Scan for the cell matching the given text and deliver its (x, y) coordinate at center. 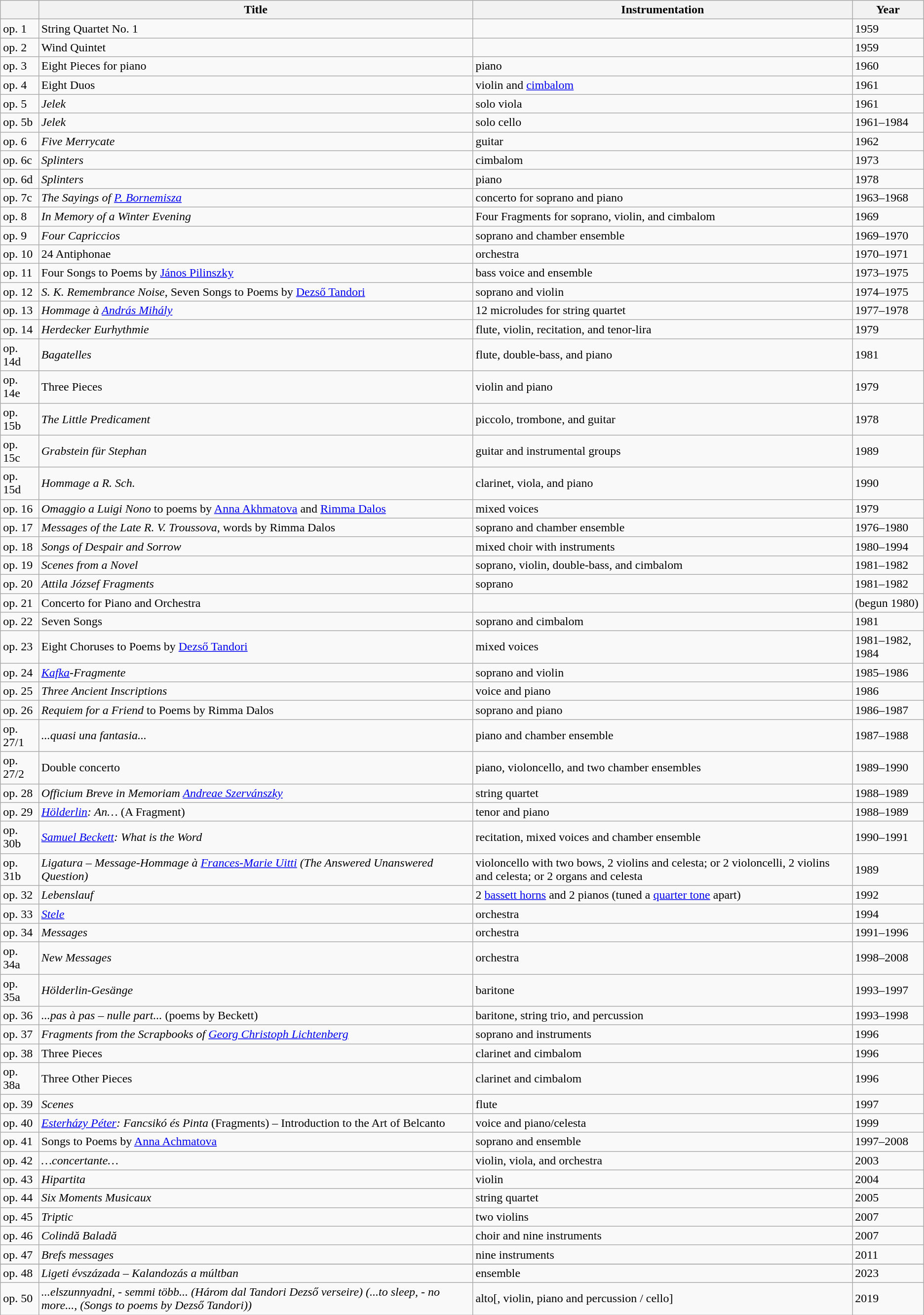
op. 5 (20, 104)
Brefs messages (256, 1254)
voice and piano/celesta (662, 1123)
1993–1998 (888, 1016)
Songs of Despair and Sorrow (256, 546)
op. 33 (20, 914)
op. 48 (20, 1273)
op. 7c (20, 198)
Hommage à András Mihály (256, 311)
op. 2 (20, 47)
Stele (256, 914)
clarinet, viola, and piano (662, 483)
Ligeti évszázada – Kalandozás a múltban (256, 1273)
Title (256, 10)
op. 20 (20, 584)
S. K. Remembrance Noise, Seven Songs to Poems by Dezső Tandori (256, 292)
Year (888, 10)
1977–1978 (888, 311)
2011 (888, 1254)
(begun 1980) (888, 603)
op. 13 (20, 311)
Double concerto (256, 767)
...elszunnyadni, - semmi több... (Három dal Tandori Dezső verseire) (...to sleep, - no more..., (Songs to poems by Dezső Tandori)) (256, 1299)
op. 31b (20, 869)
solo viola (662, 104)
1998–2008 (888, 958)
1960 (888, 66)
Grabstein für Stephan (256, 451)
op. 34a (20, 958)
op. 6c (20, 160)
1991–1996 (888, 932)
1973–1975 (888, 273)
op. 18 (20, 546)
1993–1997 (888, 990)
op. 6d (20, 179)
two violins (662, 1217)
op. 12 (20, 292)
1980–1994 (888, 546)
2023 (888, 1273)
Esterházy Péter: Fancsikó és Pinta (Fragments) – Introduction to the Art of Belcanto (256, 1123)
voice and piano (662, 691)
op. 32 (20, 895)
Scenes (256, 1104)
Concerto for Piano and Orchestra (256, 603)
op. 15d (20, 483)
soprano and cimbalom (662, 622)
Eight Duos (256, 85)
soprano (662, 584)
baritone, string trio, and percussion (662, 1016)
guitar and instrumental groups (662, 451)
Eight Pieces for piano (256, 66)
op. 10 (20, 254)
Four Songs to Poems by János Pilinszky (256, 273)
Three Ancient Inscriptions (256, 691)
String Quartet No. 1 (256, 29)
op. 16 (20, 509)
violin (662, 1179)
soprano and instruments (662, 1035)
op. 46 (20, 1235)
1970–1971 (888, 254)
op. 44 (20, 1198)
flute, double-bass, and piano (662, 355)
op. 30b (20, 837)
Six Moments Musicaux (256, 1198)
Triptic (256, 1217)
op. 17 (20, 527)
alto[, violin, piano and percussion / cello] (662, 1299)
op. 35a (20, 990)
op. 14e (20, 387)
piano and chamber ensemble (662, 736)
soprano and ensemble (662, 1142)
...pas à pas – nulle part... (poems by Beckett) (256, 1016)
Colindă Baladă (256, 1235)
bass voice and ensemble (662, 273)
op. 28 (20, 793)
soprano, violin, double-bass, and cimbalom (662, 565)
1989–1990 (888, 767)
op. 38 (20, 1053)
1961–1984 (888, 122)
2003 (888, 1160)
op. 5b (20, 122)
tenor and piano (662, 812)
piano, violoncello, and two chamber ensembles (662, 767)
op. 42 (20, 1160)
op. 38a (20, 1078)
Hölderlin-Gesänge (256, 990)
op. 14 (20, 329)
op. 34 (20, 932)
Samuel Beckett: What is the Word (256, 837)
2005 (888, 1198)
choir and nine instruments (662, 1235)
1985–1986 (888, 673)
1990–1991 (888, 837)
2019 (888, 1299)
Wind Quintet (256, 47)
Officium Breve in Memoriam Andreae Szervánszky (256, 793)
1990 (888, 483)
1987–1988 (888, 736)
op. 36 (20, 1016)
violin and piano (662, 387)
mixed choir with instruments (662, 546)
1986 (888, 691)
Hommage a R. Sch. (256, 483)
op. 14d (20, 355)
op. 1 (20, 29)
Three Other Pieces (256, 1078)
Messages (256, 932)
op. 43 (20, 1179)
1981–1982, 1984 (888, 647)
op. 3 (20, 66)
op. 39 (20, 1104)
Bagatelles (256, 355)
op. 23 (20, 647)
op. 50 (20, 1299)
1962 (888, 141)
Scenes from a Novel (256, 565)
recitation, mixed voices and chamber ensemble (662, 837)
nine instruments (662, 1254)
op. 22 (20, 622)
Herdecker Eurhythmie (256, 329)
2 bassett horns and 2 pianos (tuned a quarter tone apart) (662, 895)
violoncello with two bows, 2 violins and celesta; or 2 violoncelli, 2 violins and celesta; or 2 organs and celesta (662, 869)
Ligatura – Message-Hommage à Frances-Marie Uitti (The Answered Unanswered Question) (256, 869)
Kafka-Fragmente (256, 673)
op. 26 (20, 710)
1973 (888, 160)
The Little Predicament (256, 419)
Four Capriccios (256, 236)
piccolo, trombone, and guitar (662, 419)
Hipartita (256, 1179)
Messages of the Late R. V. Troussova, words by Rimma Dalos (256, 527)
Attila József Fragments (256, 584)
op. 27/1 (20, 736)
…concertante… (256, 1160)
flute, violin, recitation, and tenor-lira (662, 329)
op. 47 (20, 1254)
op. 8 (20, 216)
op. 4 (20, 85)
soprano and piano (662, 710)
op. 41 (20, 1142)
Requiem for a Friend to Poems by Rimma Dalos (256, 710)
1969–1970 (888, 236)
The Sayings of P. Bornemisza (256, 198)
1992 (888, 895)
op. 37 (20, 1035)
1997 (888, 1104)
Four Fragments for soprano, violin, and cimbalom (662, 216)
op. 24 (20, 673)
guitar (662, 141)
2004 (888, 1179)
Omaggio a Luigi Nono to poems by Anna Akhmatova and Rimma Dalos (256, 509)
Hölderlin: An… (A Fragment) (256, 812)
op. 11 (20, 273)
Eight Choruses to Poems by Dezső Tandori (256, 647)
New Messages (256, 958)
op. 9 (20, 236)
...quasi una fantasia... (256, 736)
24 Antiphonae (256, 254)
1963–1968 (888, 198)
cimbalom (662, 160)
Songs to Poems by Anna Achmatova (256, 1142)
solo cello (662, 122)
op. 15b (20, 419)
op. 15c (20, 451)
1986–1987 (888, 710)
1974–1975 (888, 292)
In Memory of a Winter Evening (256, 216)
op. 29 (20, 812)
Instrumentation (662, 10)
Seven Songs (256, 622)
op. 21 (20, 603)
1969 (888, 216)
Lebenslauf (256, 895)
ensemble (662, 1273)
op. 27/2 (20, 767)
1999 (888, 1123)
op. 25 (20, 691)
op. 45 (20, 1217)
op. 40 (20, 1123)
1976–1980 (888, 527)
Fragments from the Scrapbooks of Georg Christoph Lichtenberg (256, 1035)
12 microludes for string quartet (662, 311)
baritone (662, 990)
op. 6 (20, 141)
violin, viola, and orchestra (662, 1160)
Five Merrycate (256, 141)
flute (662, 1104)
op. 19 (20, 565)
1994 (888, 914)
1997–2008 (888, 1142)
violin and cimbalom (662, 85)
concerto for soprano and piano (662, 198)
